Identify which cell holds the provided text, then report its (X, Y) central coordinate. 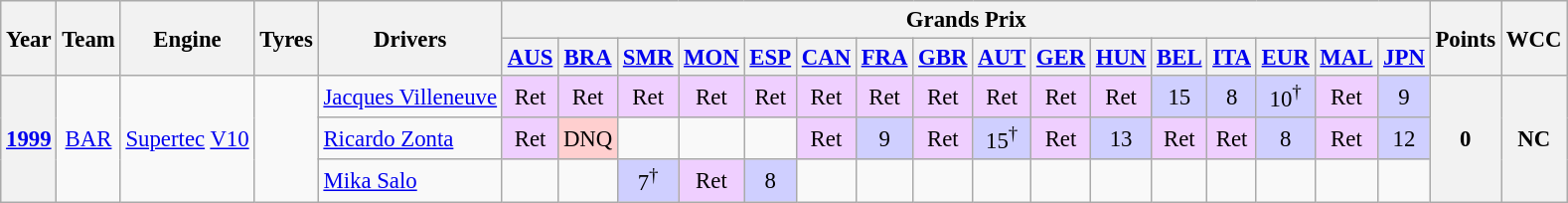
15† (1002, 138)
GBR (943, 58)
NC (1533, 139)
AUT (1002, 58)
SMR (648, 58)
Year (29, 38)
FRA (884, 58)
Mika Salo (409, 180)
JPN (1404, 58)
GER (1061, 58)
HUN (1121, 58)
AUS (530, 58)
Tyres (286, 38)
13 (1121, 138)
Supertec V10 (187, 139)
10† (1286, 97)
WCC (1533, 38)
ESP (770, 58)
BRA (588, 58)
MAL (1346, 58)
Jacques Villeneuve (409, 97)
1999 (29, 139)
7† (648, 180)
BAR (88, 139)
DNQ (588, 138)
Team (88, 38)
CAN (826, 58)
15 (1179, 97)
ITA (1232, 58)
0 (1465, 139)
Engine (187, 38)
EUR (1286, 58)
Ricardo Zonta (409, 138)
BEL (1179, 58)
Drivers (409, 38)
12 (1404, 138)
MON (711, 58)
Points (1465, 38)
Grands Prix (966, 20)
